Detect which cell encompasses the target text, then output its [X, Y] center coordinate. 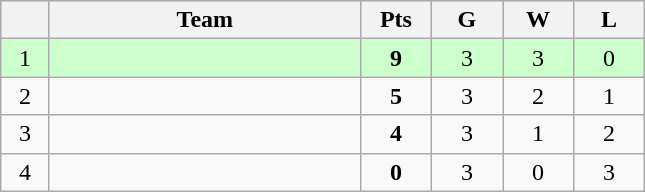
W [538, 20]
L [610, 20]
Team [204, 20]
G [466, 20]
5 [396, 96]
9 [396, 58]
Pts [396, 20]
